For the text-containing cell, return its midpoint in (X, Y) coordinate format. 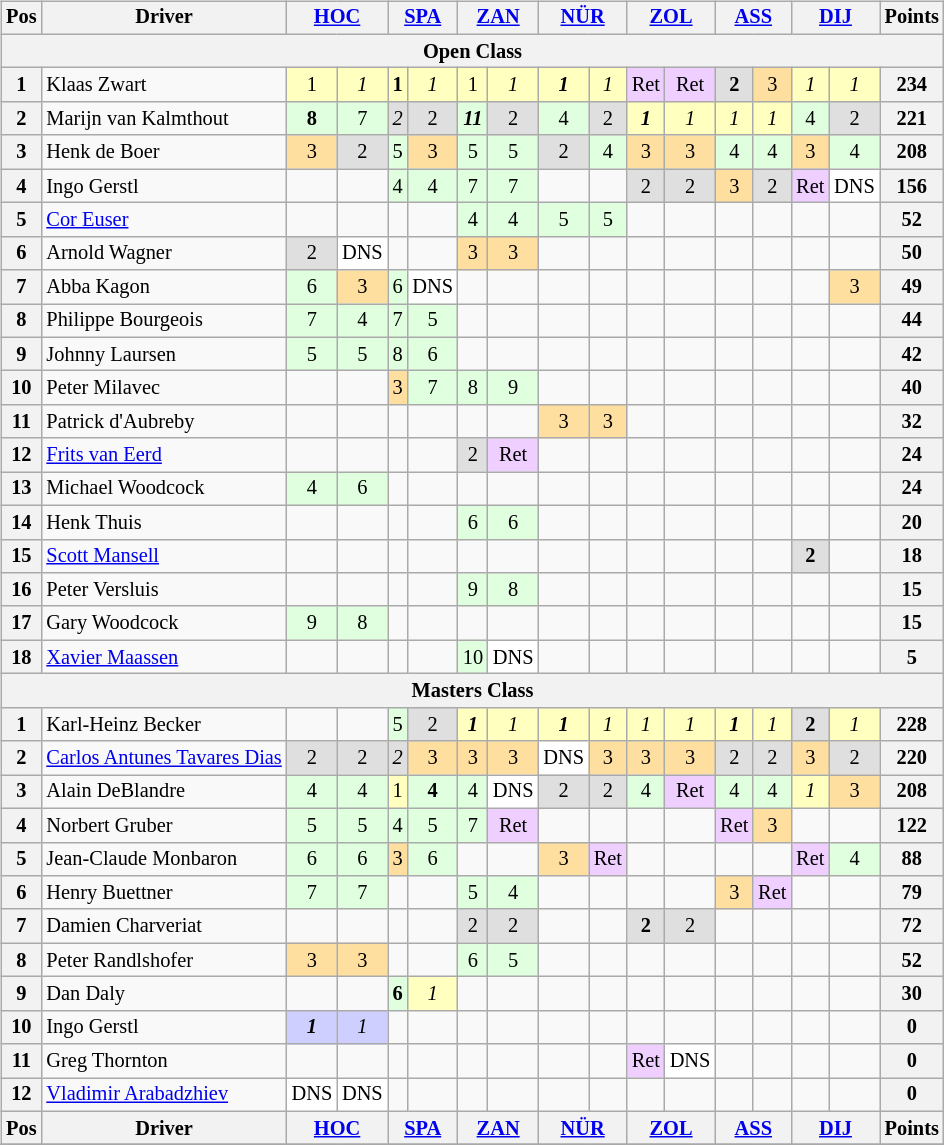
Scott Mansell (164, 556)
17 (21, 623)
Philippe Bourgeois (164, 321)
49 (912, 287)
Karl-Heinz Becker (164, 724)
122 (912, 825)
42 (912, 354)
Peter Randlshofer (164, 960)
Henk Thuis (164, 522)
Arnold Wagner (164, 253)
Alain DeBlandre (164, 792)
Peter Milavec (164, 388)
Frits van Eerd (164, 455)
Patrick d'Aubreby (164, 422)
44 (912, 321)
Johnny Laursen (164, 354)
Open Class (472, 51)
Cor Euser (164, 220)
88 (912, 859)
50 (912, 253)
Vladimir Arabadzhiev (164, 1095)
79 (912, 893)
228 (912, 724)
Marijn van Kalmthout (164, 119)
Gary Woodcock (164, 623)
Dan Daly (164, 994)
Jean-Claude Monbaron (164, 859)
14 (21, 522)
Greg Thornton (164, 1061)
Norbert Gruber (164, 825)
13 (21, 489)
221 (912, 119)
72 (912, 926)
234 (912, 85)
Peter Versluis (164, 590)
16 (21, 590)
Xavier Maassen (164, 657)
156 (912, 186)
30 (912, 994)
Klaas Zwart (164, 85)
Damien Charveriat (164, 926)
20 (912, 522)
Michael Woodcock (164, 489)
Carlos Antunes Tavares Dias (164, 758)
40 (912, 388)
32 (912, 422)
Abba Kagon (164, 287)
220 (912, 758)
Masters Class (472, 691)
Henry Buettner (164, 893)
Henk de Boer (164, 152)
